Capture the cell that displays the provided text and extract its (X, Y) central coordinate. 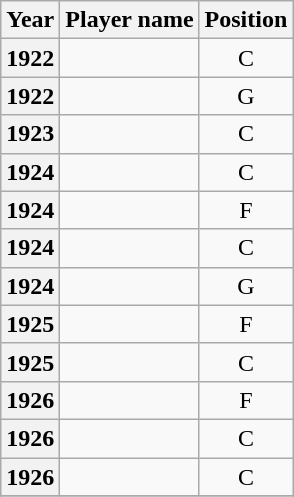
Year (30, 20)
Player name (130, 20)
Position (246, 20)
1923 (30, 134)
